Return [x, y] of the center of cell containing provided text 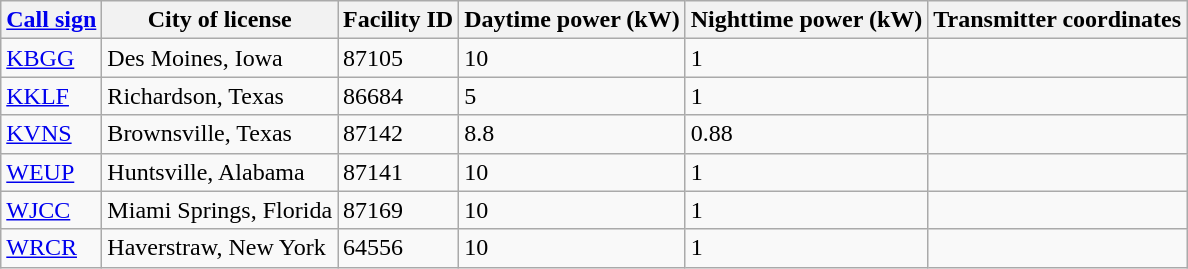
WEUP [52, 172]
0.88 [806, 134]
Richardson, Texas [220, 96]
Brownsville, Texas [220, 134]
KVNS [52, 134]
City of license [220, 20]
WJCC [52, 210]
KBGG [52, 58]
87141 [398, 172]
KKLF [52, 96]
Miami Springs, Florida [220, 210]
Daytime power (kW) [572, 20]
87142 [398, 134]
Haverstraw, New York [220, 248]
Nighttime power (kW) [806, 20]
Facility ID [398, 20]
Des Moines, Iowa [220, 58]
8.8 [572, 134]
87105 [398, 58]
WRCR [52, 248]
Transmitter coordinates [1058, 20]
64556 [398, 248]
86684 [398, 96]
Huntsville, Alabama [220, 172]
Call sign [52, 20]
5 [572, 96]
87169 [398, 210]
